Return [x, y] of the center of cell containing provided text 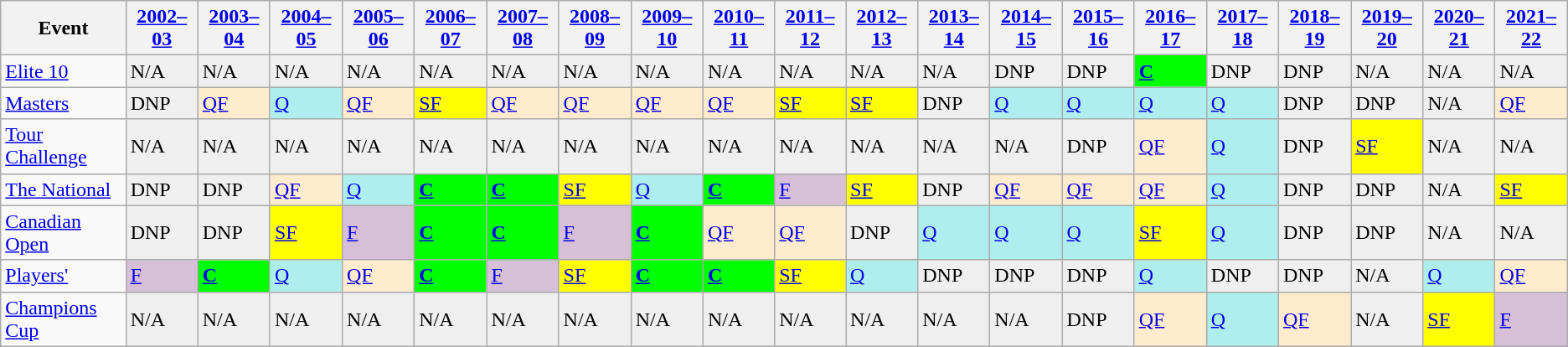
2017–18 [1242, 28]
2005–06 [379, 28]
Players' [64, 276]
Tour Challenge [64, 146]
2012–13 [882, 28]
2008–09 [595, 28]
2013–14 [954, 28]
Canadian Open [64, 233]
2011–12 [811, 28]
2018–19 [1314, 28]
2006–07 [451, 28]
2010–11 [739, 28]
The National [64, 189]
2015–16 [1098, 28]
2004–05 [306, 28]
Elite 10 [64, 71]
2002–03 [162, 28]
2003–04 [234, 28]
2021–22 [1531, 28]
2016–17 [1170, 28]
Champions Cup [64, 319]
2007–08 [523, 28]
Event [64, 28]
2019–20 [1387, 28]
2009–10 [667, 28]
2020–21 [1459, 28]
Masters [64, 103]
2014–15 [1026, 28]
